Find where the given text appears and provide that cell's center as [X, Y] coordinate. 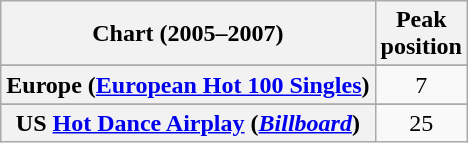
Peakposition [421, 34]
Europe (European Hot 100 Singles) [188, 85]
Chart (2005–2007) [188, 34]
7 [421, 85]
25 [421, 123]
US Hot Dance Airplay (Billboard) [188, 123]
